Locate the cell with the specified text and output its [x, y] center coordinate. 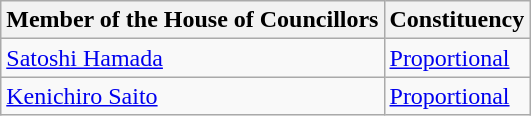
Satoshi Hamada [192, 58]
Constituency [457, 20]
Kenichiro Saito [192, 96]
Member of the House of Councillors [192, 20]
